Detect which cell encompasses the target text, then output its [x, y] center coordinate. 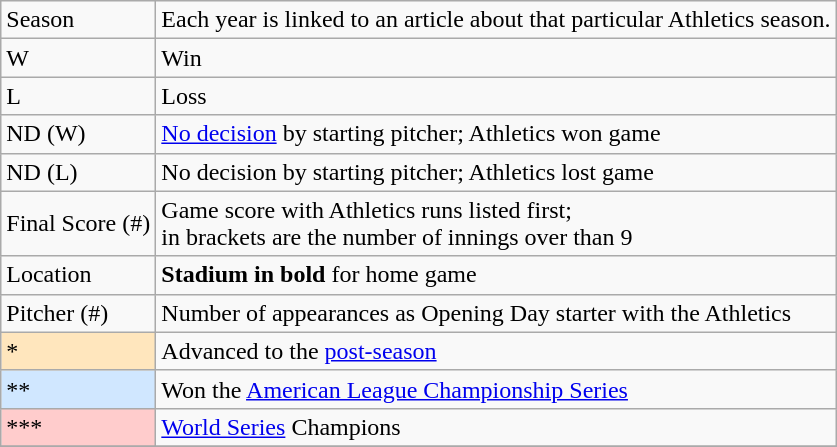
No decision by starting pitcher; Athletics won game [496, 134]
W [78, 58]
No decision by starting pitcher; Athletics lost game [496, 172]
*** [78, 427]
** [78, 389]
World Series Champions [496, 427]
Loss [496, 96]
ND (L) [78, 172]
Pitcher (#) [78, 313]
Won the American League Championship Series [496, 389]
Location [78, 275]
Season [78, 20]
Win [496, 58]
Each year is linked to an article about that particular Athletics season. [496, 20]
Advanced to the post-season [496, 351]
Game score with Athletics runs listed first;in brackets are the number of innings over than 9 [496, 224]
* [78, 351]
ND (W) [78, 134]
L [78, 96]
Number of appearances as Opening Day starter with the Athletics [496, 313]
Stadium in bold for home game [496, 275]
Final Score (#) [78, 224]
